Provide the (X, Y) coordinate of the cell's center where the given text is located.  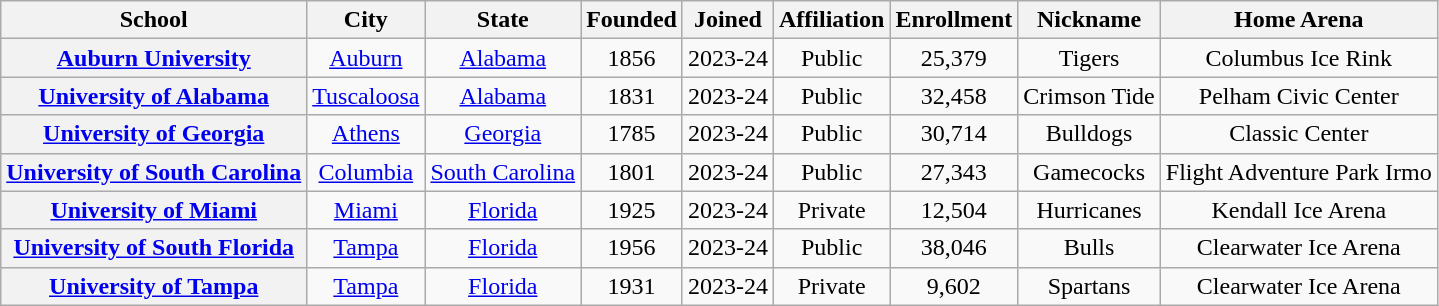
Auburn (366, 58)
Joined (728, 20)
Flight Adventure Park Irmo (1298, 172)
1856 (632, 58)
38,046 (954, 248)
Columbia (366, 172)
University of Tampa (154, 286)
University of South Carolina (154, 172)
University of Alabama (154, 96)
Georgia (503, 134)
1831 (632, 96)
Tigers (1089, 58)
Auburn University (154, 58)
City (366, 20)
State (503, 20)
1785 (632, 134)
1956 (632, 248)
Kendall Ice Arena (1298, 210)
Bulls (1089, 248)
South Carolina (503, 172)
University of South Florida (154, 248)
School (154, 20)
Bulldogs (1089, 134)
Enrollment (954, 20)
Spartans (1089, 286)
Affiliation (831, 20)
Pelham Civic Center (1298, 96)
Crimson Tide (1089, 96)
Columbus Ice Rink (1298, 58)
University of Miami (154, 210)
Tuscaloosa (366, 96)
Classic Center (1298, 134)
12,504 (954, 210)
University of Georgia (154, 134)
30,714 (954, 134)
9,602 (954, 286)
25,379 (954, 58)
Founded (632, 20)
Home Arena (1298, 20)
Gamecocks (1089, 172)
Hurricanes (1089, 210)
Miami (366, 210)
1931 (632, 286)
Nickname (1089, 20)
27,343 (954, 172)
1925 (632, 210)
32,458 (954, 96)
Athens (366, 134)
1801 (632, 172)
